Return [X, Y] of the center of cell containing provided text 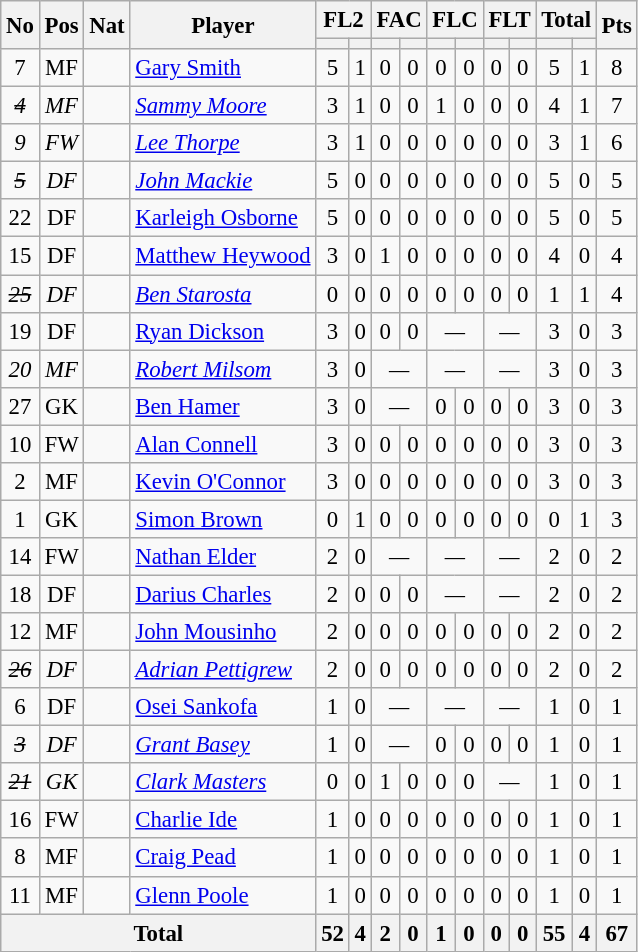
Lee Thorpe [223, 143]
14 [20, 557]
Robert Milsom [223, 369]
John Mousinho [223, 632]
FAC [399, 20]
Glenn Poole [223, 895]
Osei Sankofa [223, 707]
Simon Brown [223, 519]
Alan Connell [223, 444]
FLT [510, 20]
Craig Pead [223, 858]
Pos [62, 25]
FLC [455, 20]
19 [20, 331]
21 [20, 782]
John Mackie [223, 181]
Matthew Heywood [223, 256]
Ryan Dickson [223, 331]
12 [20, 632]
9 [20, 143]
Charlie Ide [223, 820]
26 [20, 670]
Karleigh Osborne [223, 219]
Nathan Elder [223, 557]
18 [20, 594]
FL2 [344, 20]
25 [20, 294]
Gary Smith [223, 68]
Pts [616, 25]
Adrian Pettigrew [223, 670]
55 [554, 933]
Nat [107, 25]
Grant Basey [223, 745]
20 [20, 369]
16 [20, 820]
No [20, 25]
52 [332, 933]
Player [223, 25]
15 [20, 256]
Sammy Moore [223, 106]
10 [20, 444]
Kevin O'Connor [223, 482]
Ben Hamer [223, 406]
67 [616, 933]
Darius Charles [223, 594]
27 [20, 406]
22 [20, 219]
Ben Starosta [223, 294]
Clark Masters [223, 782]
11 [20, 895]
